Locate the cell with the specified text and output its (x, y) center coordinate. 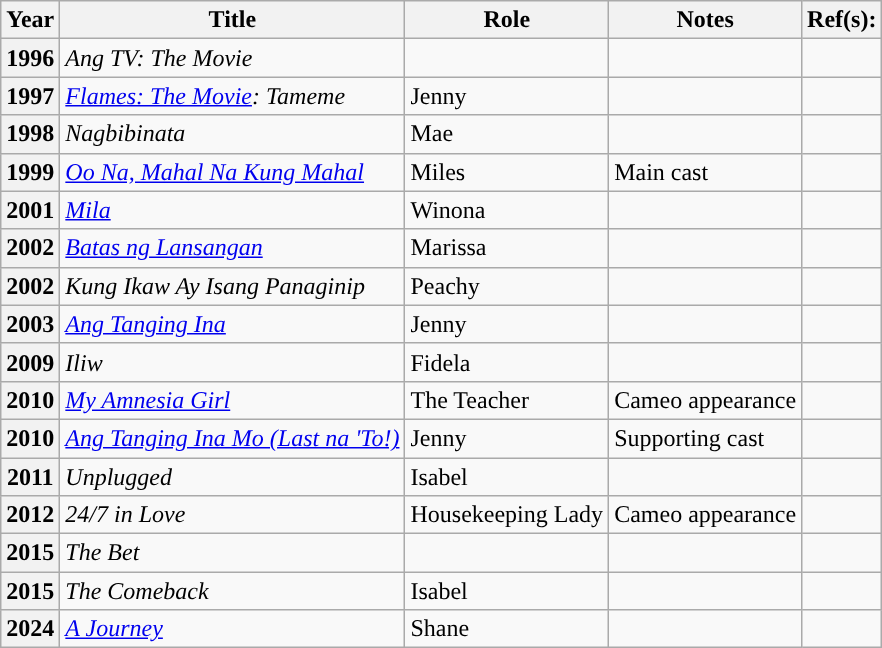
Mae (507, 134)
Fidela (507, 362)
Peachy (507, 286)
Ang TV: The Movie (232, 58)
Supporting cast (706, 438)
2009 (30, 362)
Iliw (232, 362)
1998 (30, 134)
Nagbibinata (232, 134)
Batas ng Lansangan (232, 248)
2012 (30, 515)
2011 (30, 477)
1997 (30, 96)
Kung Ikaw Ay Isang Panaginip (232, 286)
2003 (30, 324)
Mila (232, 210)
1999 (30, 172)
Role (507, 20)
1996 (30, 58)
The Teacher (507, 400)
2024 (30, 629)
Main cast (706, 172)
Marissa (507, 248)
A Journey (232, 629)
Title (232, 20)
2001 (30, 210)
Flames: The Movie: Tameme (232, 96)
Shane (507, 629)
Year (30, 20)
The Comeback (232, 591)
My Amnesia Girl (232, 400)
The Bet (232, 553)
Ang Tanging Ina Mo (Last na 'To!) (232, 438)
Oo Na, Mahal Na Kung Mahal (232, 172)
Miles (507, 172)
Winona (507, 210)
Ang Tanging Ina (232, 324)
Ref(s): (842, 20)
Unplugged (232, 477)
24/7 in Love (232, 515)
Housekeeping Lady (507, 515)
Notes (706, 20)
